From the cell containing the given text, extract its center point as [X, Y] coordinate. 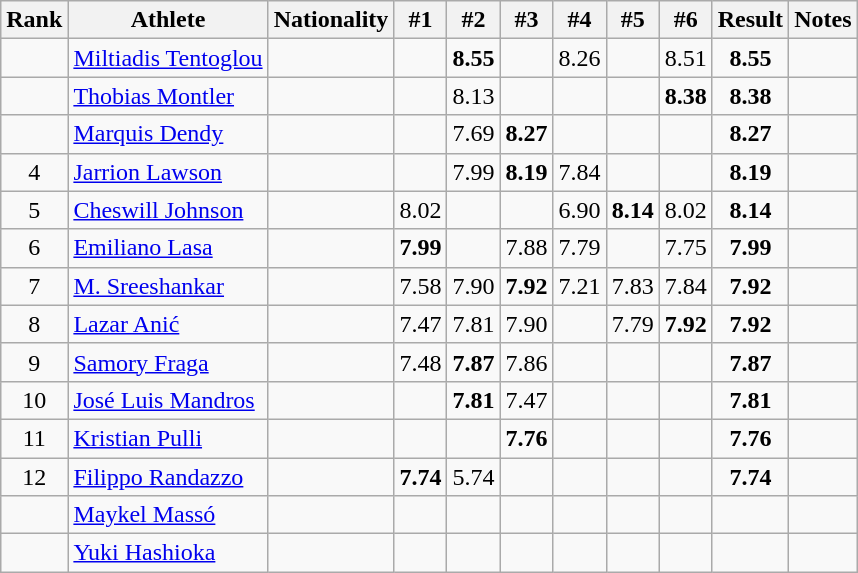
Marquis Dendy [168, 134]
Filippo Randazzo [168, 477]
9 [34, 362]
Notes [823, 20]
José Luis Mandros [168, 400]
#1 [420, 20]
Samory Fraga [168, 362]
Yuki Hashioka [168, 553]
Cheswill Johnson [168, 210]
8.51 [686, 58]
8.26 [580, 58]
Jarrion Lawson [168, 172]
4 [34, 172]
Nationality [331, 20]
8.13 [474, 96]
#3 [526, 20]
Thobias Montler [168, 96]
7.86 [526, 362]
5.74 [474, 477]
#4 [580, 20]
7.21 [580, 286]
#2 [474, 20]
5 [34, 210]
Rank [34, 20]
7.88 [526, 248]
7.69 [474, 134]
7.58 [420, 286]
11 [34, 438]
6 [34, 248]
#6 [686, 20]
Athlete [168, 20]
Miltiadis Tentoglou [168, 58]
7.83 [632, 286]
8 [34, 324]
Lazar Anić [168, 324]
M. Sreeshankar [168, 286]
12 [34, 477]
Kristian Pulli [168, 438]
6.90 [580, 210]
Emiliano Lasa [168, 248]
10 [34, 400]
#5 [632, 20]
7 [34, 286]
7.48 [420, 362]
Result [750, 20]
Maykel Massó [168, 515]
7.75 [686, 248]
